Output the [x, y] coordinate of the center of the cell containing the given text.  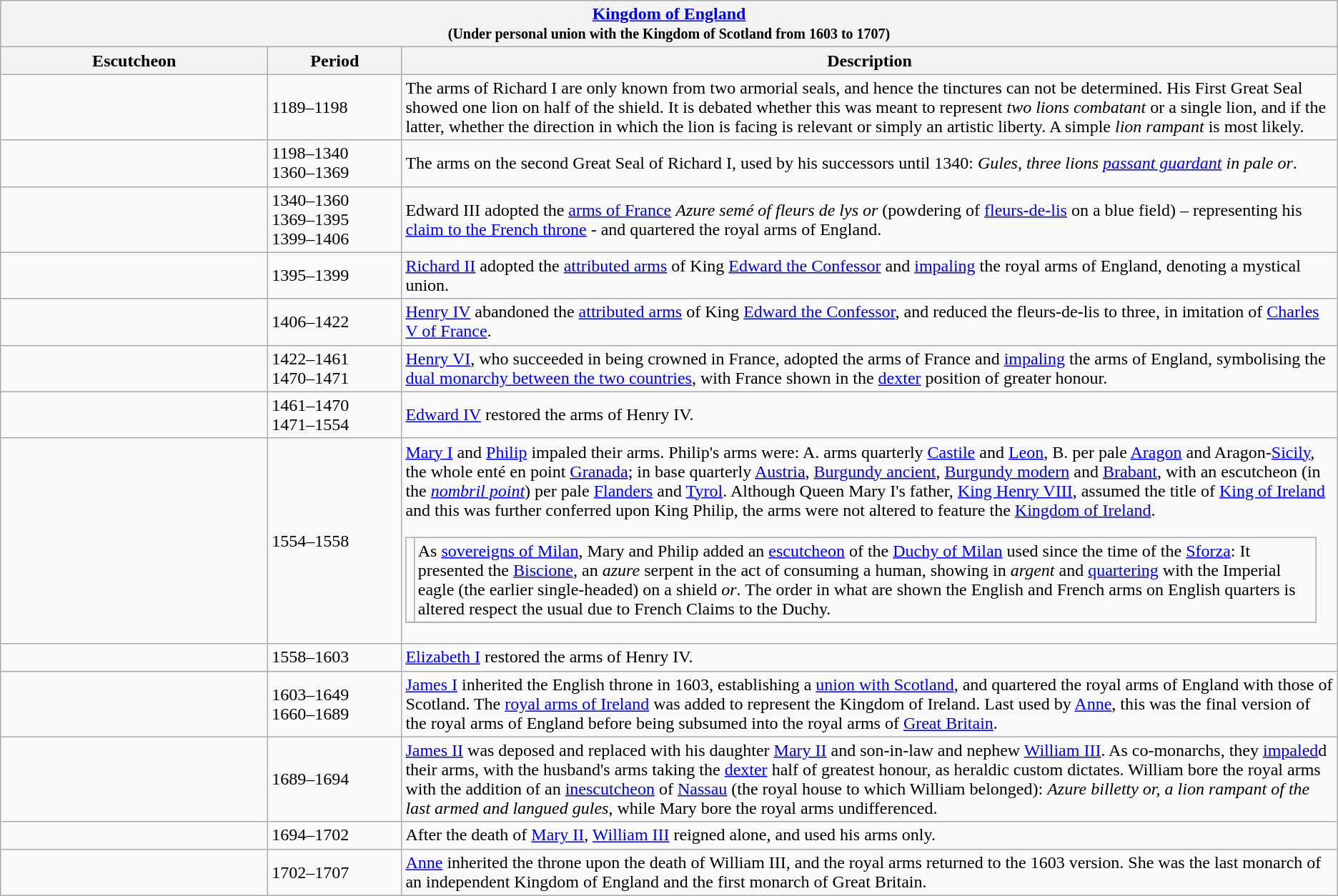
1189–1198 [334, 107]
1340–13601369–13951399–1406 [334, 219]
Richard II adopted the attributed arms of King Edward the Confessor and impaling the royal arms of England, denoting a mystical union. [869, 276]
1198–13401360–1369 [334, 163]
1422–14611470–1471 [334, 369]
1395–1399 [334, 276]
After the death of Mary II, William III reigned alone, and used his arms only. [869, 835]
1689–1694 [334, 779]
1694–1702 [334, 835]
1406–1422 [334, 322]
The arms on the second Great Seal of Richard I, used by his successors until 1340: Gules, three lions passant guardant in pale or. [869, 163]
1554–1558 [334, 541]
1603–16491660–1689 [334, 704]
1461–14701471–1554 [334, 414]
Escutcheon [134, 61]
Henry IV abandoned the attributed arms of King Edward the Confessor, and reduced the fleurs-de-lis to three, in imitation of Charles V of France. [869, 322]
Description [869, 61]
Period [334, 61]
Kingdom of England(Under personal union with the Kingdom of Scotland from 1603 to 1707) [669, 24]
Edward IV restored the arms of Henry IV. [869, 414]
1558–1603 [334, 657]
Elizabeth I restored the arms of Henry IV. [869, 657]
1702–1707 [334, 872]
